For the text-containing cell, return its midpoint in (X, Y) coordinate format. 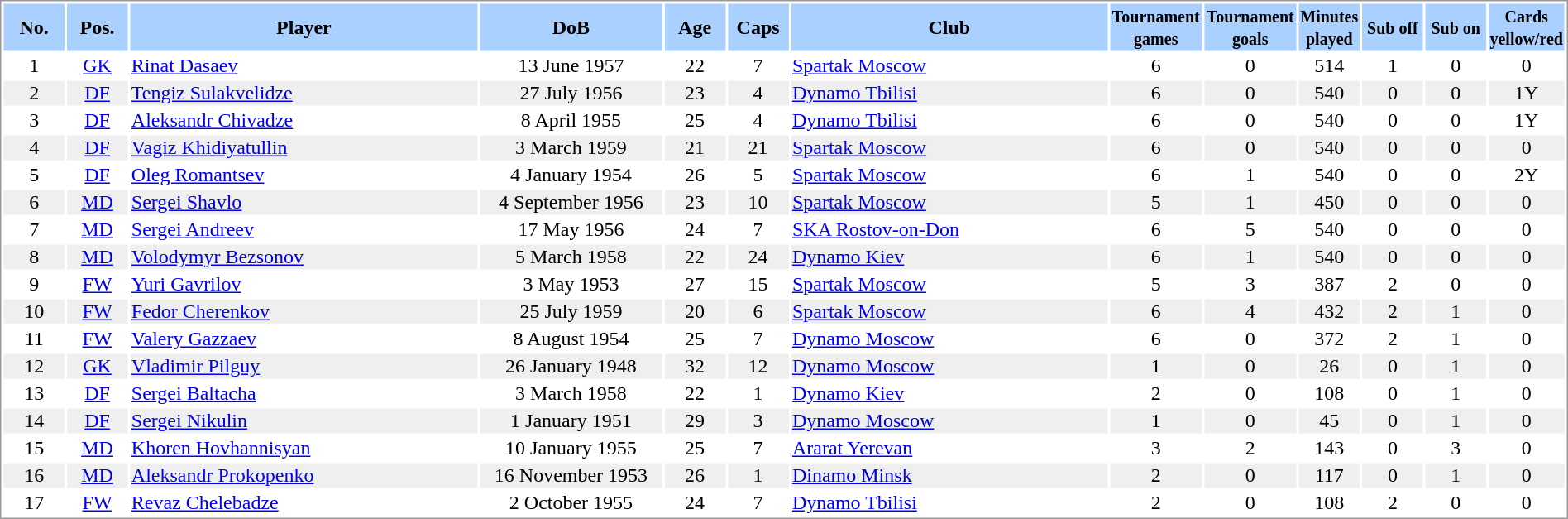
Revaz Chelebadze (304, 502)
Sergei Shavlo (304, 203)
Aleksandr Chivadze (304, 120)
Vagiz Khidiyatullin (304, 148)
2Y (1527, 175)
Rinat Dasaev (304, 65)
DoB (571, 26)
8 April 1955 (571, 120)
14 (33, 421)
Club (949, 26)
2 October 1955 (571, 502)
Sub off (1393, 26)
13 (33, 393)
27 (695, 284)
117 (1329, 476)
143 (1329, 448)
432 (1329, 312)
11 (33, 339)
Oleg Romantsev (304, 175)
8 (33, 257)
Vladimir Pilguy (304, 367)
3 March 1959 (571, 148)
9 (33, 284)
4 January 1954 (571, 175)
Sergei Nikulin (304, 421)
Valery Gazzaev (304, 339)
29 (695, 421)
Fedor Cherenkov (304, 312)
13 June 1957 (571, 65)
8 August 1954 (571, 339)
No. (33, 26)
Caps (758, 26)
387 (1329, 284)
3 March 1958 (571, 393)
Age (695, 26)
20 (695, 312)
25 July 1959 (571, 312)
Cardsyellow/red (1527, 26)
372 (1329, 339)
SKA Rostov-on-Don (949, 229)
Sub on (1456, 26)
3 May 1953 (571, 284)
17 (33, 502)
Volodymyr Bezsonov (304, 257)
Dinamo Minsk (949, 476)
Sergei Baltacha (304, 393)
Player (304, 26)
Tengiz Sulakvelidze (304, 94)
10 January 1955 (571, 448)
16 (33, 476)
16 November 1953 (571, 476)
514 (1329, 65)
Minutesplayed (1329, 26)
32 (695, 367)
450 (1329, 203)
4 September 1956 (571, 203)
Aleksandr Prokopenko (304, 476)
Yuri Gavrilov (304, 284)
5 March 1958 (571, 257)
Khoren Hovhannisyan (304, 448)
26 January 1948 (571, 367)
Pos. (98, 26)
1 January 1951 (571, 421)
Tournamentgoals (1250, 26)
27 July 1956 (571, 94)
45 (1329, 421)
Tournamentgames (1156, 26)
17 May 1956 (571, 229)
Sergei Andreev (304, 229)
Ararat Yerevan (949, 448)
